Return (x, y) of the center of cell containing provided text 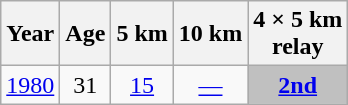
31 (86, 85)
4 × 5 kmrelay (298, 34)
— (210, 85)
5 km (142, 34)
10 km (210, 34)
Age (86, 34)
15 (142, 85)
Year (30, 34)
2nd (298, 85)
1980 (30, 85)
